Pinpoint the cell where the given text exists, returning its [X, Y] midpoint coordinate. 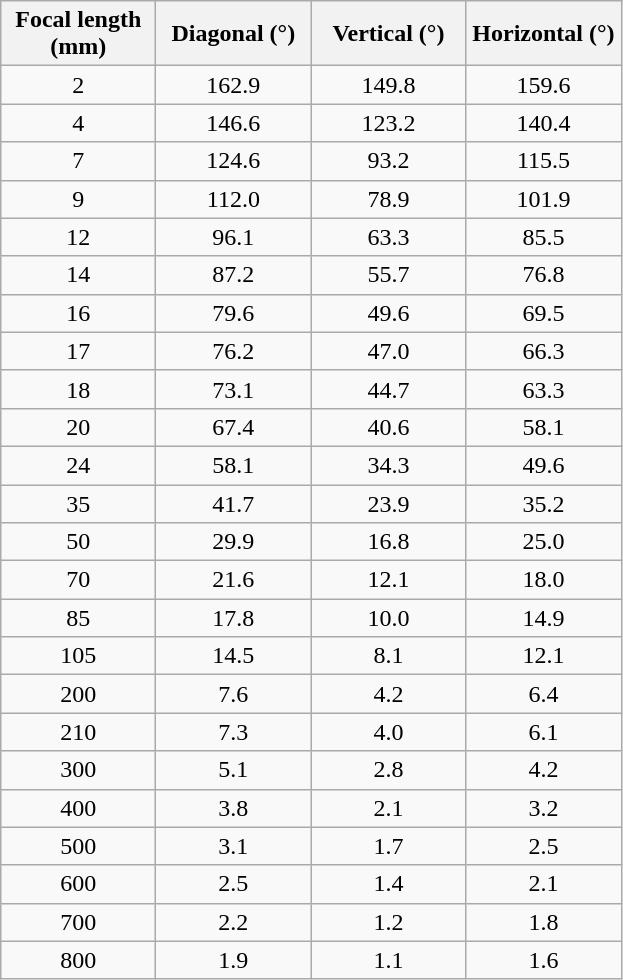
25.0 [544, 542]
4 [78, 123]
66.3 [544, 351]
210 [78, 732]
Vertical (°) [388, 34]
20 [78, 427]
29.9 [234, 542]
9 [78, 199]
69.5 [544, 313]
34.3 [388, 465]
50 [78, 542]
800 [78, 960]
2.8 [388, 770]
700 [78, 922]
12 [78, 237]
17 [78, 351]
200 [78, 694]
1.9 [234, 960]
76.8 [544, 275]
70 [78, 580]
146.6 [234, 123]
18.0 [544, 580]
6.4 [544, 694]
3.8 [234, 808]
112.0 [234, 199]
73.1 [234, 389]
14.9 [544, 618]
4.0 [388, 732]
1.4 [388, 884]
78.9 [388, 199]
7 [78, 161]
140.4 [544, 123]
149.8 [388, 85]
35.2 [544, 503]
1.1 [388, 960]
14.5 [234, 656]
1.8 [544, 922]
40.6 [388, 427]
Horizontal (°) [544, 34]
162.9 [234, 85]
35 [78, 503]
105 [78, 656]
17.8 [234, 618]
24 [78, 465]
6.1 [544, 732]
67.4 [234, 427]
96.1 [234, 237]
Diagonal (°) [234, 34]
44.7 [388, 389]
87.2 [234, 275]
76.2 [234, 351]
85.5 [544, 237]
2 [78, 85]
7.6 [234, 694]
10.0 [388, 618]
600 [78, 884]
123.2 [388, 123]
47.0 [388, 351]
23.9 [388, 503]
16.8 [388, 542]
400 [78, 808]
14 [78, 275]
115.5 [544, 161]
300 [78, 770]
16 [78, 313]
2.2 [234, 922]
8.1 [388, 656]
93.2 [388, 161]
3.1 [234, 846]
18 [78, 389]
1.7 [388, 846]
21.6 [234, 580]
7.3 [234, 732]
159.6 [544, 85]
55.7 [388, 275]
101.9 [544, 199]
1.6 [544, 960]
85 [78, 618]
124.6 [234, 161]
41.7 [234, 503]
3.2 [544, 808]
1.2 [388, 922]
Focal length (mm) [78, 34]
79.6 [234, 313]
5.1 [234, 770]
500 [78, 846]
